Pinpoint the cell where the given text exists, returning its [X, Y] midpoint coordinate. 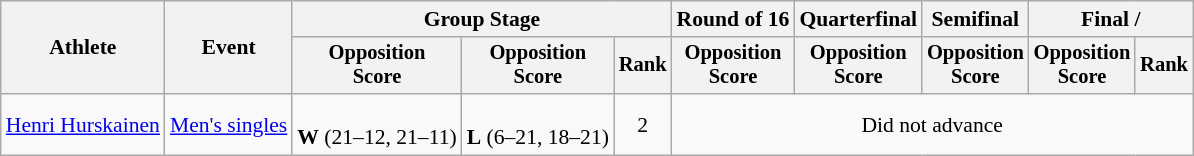
Semifinal [976, 19]
Athlete [83, 48]
Men's singles [228, 124]
Henri Hurskainen [83, 124]
Round of 16 [734, 19]
Quarterfinal [858, 19]
Event [228, 48]
Did not advance [932, 124]
Final / [1111, 19]
L (6–21, 18–21) [538, 124]
2 [643, 124]
Group Stage [482, 19]
W (21–12, 21–11) [376, 124]
